Locate the cell with the specified text and output its [X, Y] center coordinate. 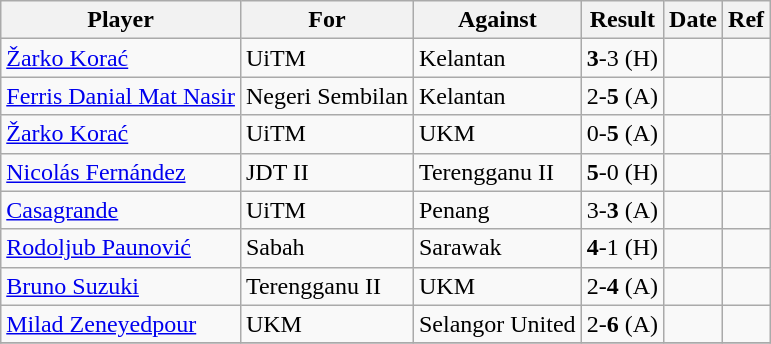
Date [694, 20]
Ferris Danial Mat Nasir [121, 96]
Result [622, 20]
Against [497, 20]
Sarawak [497, 248]
Nicolás Fernández [121, 172]
3-3 (H) [622, 58]
Penang [497, 210]
4-1 (H) [622, 248]
Rodoljub Paunović [121, 248]
Casagrande [121, 210]
JDT II [326, 172]
Player [121, 20]
2-6 (A) [622, 324]
2-5 (A) [622, 96]
For [326, 20]
Selangor United [497, 324]
Milad Zeneyedpour [121, 324]
Negeri Sembilan [326, 96]
0-5 (A) [622, 134]
Sabah [326, 248]
3-3 (A) [622, 210]
Ref [746, 20]
2-4 (A) [622, 286]
Bruno Suzuki [121, 286]
5-0 (H) [622, 172]
